Return (x, y) of the center of cell containing provided text 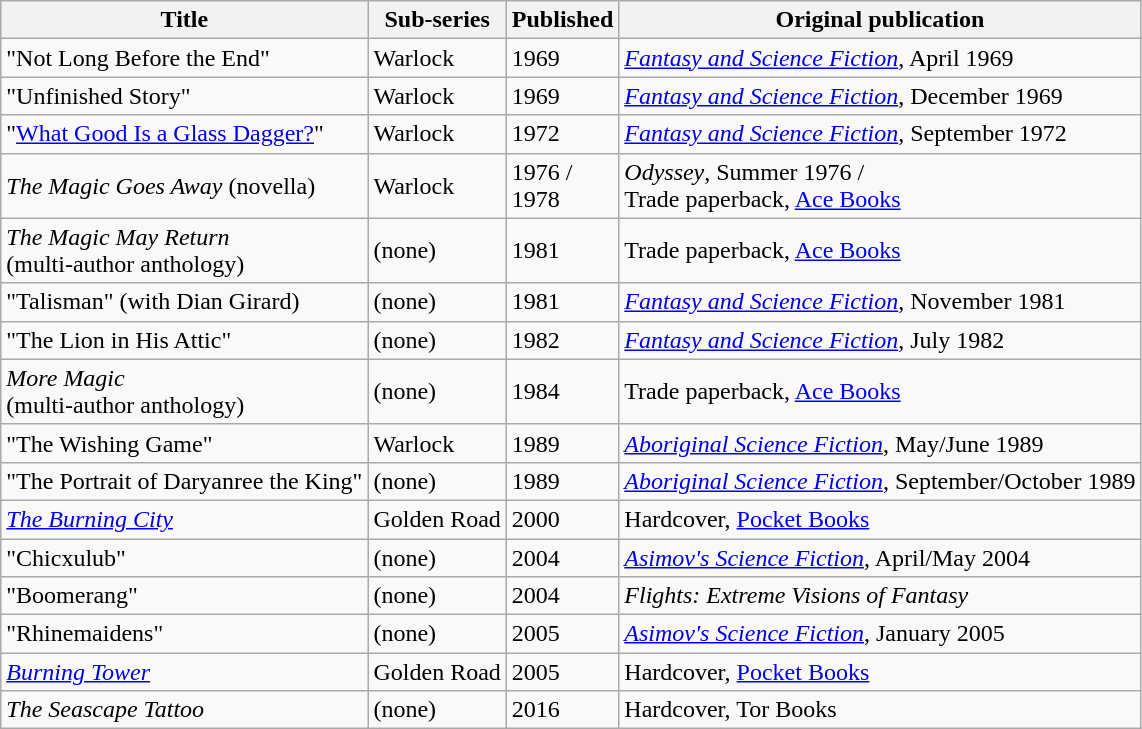
More Magic(multi-author anthology) (184, 392)
1984 (562, 392)
Title (184, 20)
"What Good Is a Glass Dagger?" (184, 134)
"Boomerang" (184, 596)
Aboriginal Science Fiction, September/October 1989 (880, 481)
"Rhinemaidens" (184, 634)
Hardcover, Tor Books (880, 710)
Aboriginal Science Fiction, May/June 1989 (880, 443)
The Burning City (184, 519)
Asimov's Science Fiction, April/May 2004 (880, 557)
"The Wishing Game" (184, 443)
Published (562, 20)
Fantasy and Science Fiction, April 1969 (880, 58)
The Magic Goes Away (novella) (184, 186)
Fantasy and Science Fiction, September 1972 (880, 134)
2000 (562, 519)
1976 /1978 (562, 186)
Asimov's Science Fiction, January 2005 (880, 634)
1972 (562, 134)
1982 (562, 340)
"The Lion in His Attic" (184, 340)
Fantasy and Science Fiction, November 1981 (880, 302)
Flights: Extreme Visions of Fantasy (880, 596)
The Magic May Return(multi-author anthology) (184, 250)
Odyssey, Summer 1976 /Trade paperback, Ace Books (880, 186)
"Chicxulub" (184, 557)
2016 (562, 710)
Fantasy and Science Fiction, July 1982 (880, 340)
Original publication (880, 20)
Sub-series (437, 20)
Burning Tower (184, 672)
"Unfinished Story" (184, 96)
"Talisman" (with Dian Girard) (184, 302)
The Seascape Tattoo (184, 710)
"The Portrait of Daryanree the King" (184, 481)
"Not Long Before the End" (184, 58)
Fantasy and Science Fiction, December 1969 (880, 96)
